Scan for the cell matching the given text and deliver its [X, Y] coordinate at center. 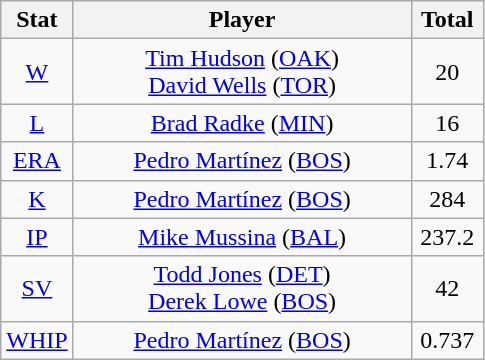
42 [447, 288]
1.74 [447, 161]
284 [447, 199]
20 [447, 72]
IP [37, 237]
Tim Hudson (OAK)David Wells (TOR) [242, 72]
Todd Jones (DET)Derek Lowe (BOS) [242, 288]
L [37, 123]
Brad Radke (MIN) [242, 123]
Stat [37, 20]
16 [447, 123]
Total [447, 20]
Player [242, 20]
WHIP [37, 340]
W [37, 72]
237.2 [447, 237]
Mike Mussina (BAL) [242, 237]
0.737 [447, 340]
SV [37, 288]
ERA [37, 161]
K [37, 199]
